Scan for the cell matching the given text and deliver its (X, Y) coordinate at center. 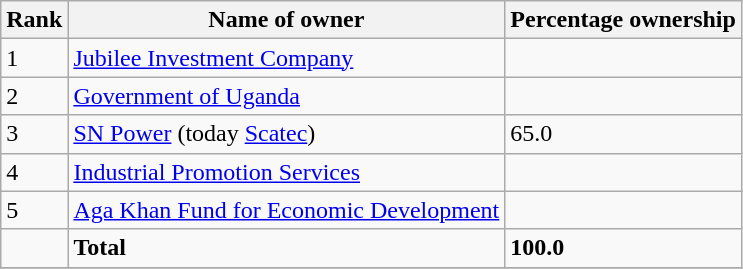
Rank (34, 20)
Percentage ownership (624, 20)
Name of owner (286, 20)
3 (34, 134)
SN Power (today Scatec) (286, 134)
100.0 (624, 248)
1 (34, 58)
Government of Uganda (286, 96)
Total (286, 248)
2 (34, 96)
65.0 (624, 134)
Industrial Promotion Services (286, 172)
4 (34, 172)
5 (34, 210)
Aga Khan Fund for Economic Development (286, 210)
Jubilee Investment Company (286, 58)
